Extract the (x, y) coordinate from the center of the cell holding the provided text.  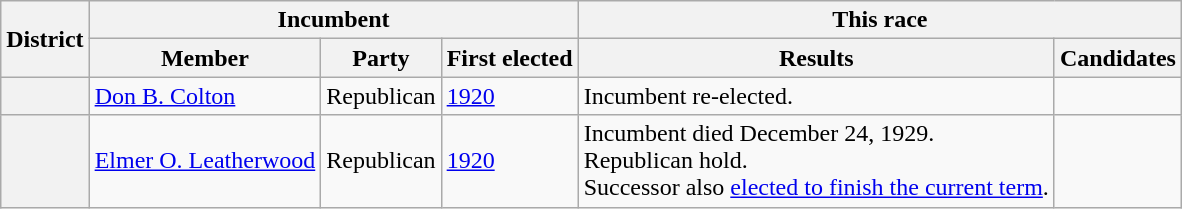
Results (816, 58)
Incumbent (334, 20)
Elmer O. Leatherwood (205, 161)
This race (880, 20)
Incumbent died December 24, 1929.Republican hold.Successor also elected to finish the current term. (816, 161)
Candidates (1118, 58)
District (45, 39)
First elected (510, 58)
Don B. Colton (205, 96)
Party (381, 58)
Member (205, 58)
Incumbent re-elected. (816, 96)
